Search for the cell housing the specified text and yield its (X, Y) center coordinate. 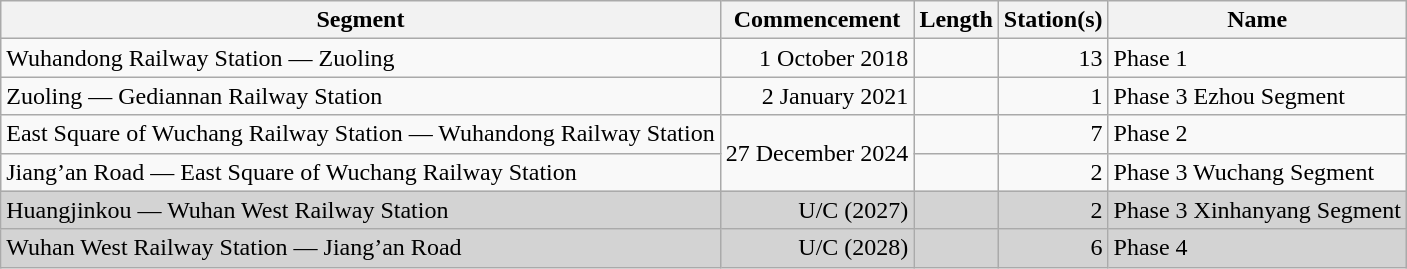
Phase 1 (1257, 58)
Jiang’an Road — East Square of Wuchang Railway Station (360, 172)
Phase 3 Xinhanyang Segment (1257, 210)
Phase 3 Wuchang Segment (1257, 172)
1 October 2018 (817, 58)
U/C (2028) (817, 248)
Phase 4 (1257, 248)
Phase 3 Ezhou Segment (1257, 96)
Phase 2 (1257, 134)
Wuhan West Railway Station — Jiang’an Road (360, 248)
Wuhandong Railway Station — Zuoling (360, 58)
Length (956, 20)
Station(s) (1053, 20)
Segment (360, 20)
1 (1053, 96)
7 (1053, 134)
Huangjinkou — Wuhan West Railway Station (360, 210)
U/C (2027) (817, 210)
Commencement (817, 20)
East Square of Wuchang Railway Station — Wuhandong Railway Station (360, 134)
Name (1257, 20)
Zuoling — Gediannan Railway Station (360, 96)
6 (1053, 248)
13 (1053, 58)
27 December 2024 (817, 153)
2 January 2021 (817, 96)
